Extract the (x, y) coordinate from the center of the cell holding the provided text.  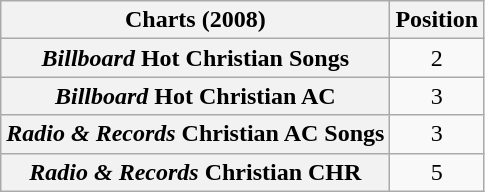
Billboard Hot Christian Songs (196, 58)
5 (437, 172)
2 (437, 58)
Charts (2008) (196, 20)
Billboard Hot Christian AC (196, 96)
Radio & Records Christian CHR (196, 172)
Radio & Records Christian AC Songs (196, 134)
Position (437, 20)
